Pinpoint the cell where the given text exists, returning its [X, Y] midpoint coordinate. 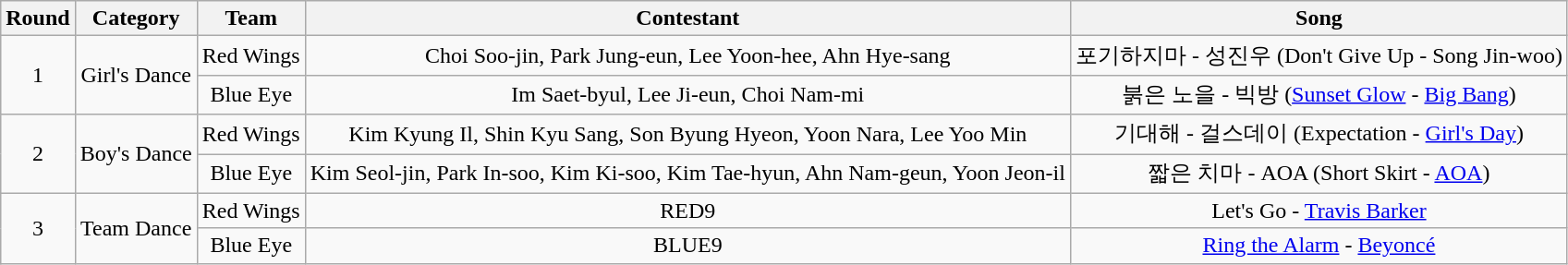
Team [251, 18]
Round [38, 18]
1 [38, 76]
Song [1319, 18]
Contestant [687, 18]
짧은 치마 - AOA (Short Skirt - AOA) [1319, 174]
Choi Soo-jin, Park Jung-eun, Lee Yoon-hee, Ahn Hye-sang [687, 55]
BLUE9 [687, 246]
Boy's Dance [136, 153]
Let's Go - Travis Barker [1319, 211]
Girl's Dance [136, 76]
RED9 [687, 211]
3 [38, 228]
Im Saet-byul, Lee Ji-eun, Choi Nam-mi [687, 94]
Team Dance [136, 228]
Ring the Alarm - Beyoncé [1319, 246]
Category [136, 18]
기대해 - 걸스데이 (Expectation - Girl's Day) [1319, 135]
붉은 노을 - 빅방 (Sunset Glow - Big Bang) [1319, 94]
포기하지마 - 성진우 (Don't Give Up - Song Jin-woo) [1319, 55]
Kim Seol-jin, Park In-soo, Kim Ki-soo, Kim Tae-hyun, Ahn Nam-geun, Yoon Jeon-il [687, 174]
Kim Kyung Il, Shin Kyu Sang, Son Byung Hyeon, Yoon Nara, Lee Yoo Min [687, 135]
2 [38, 153]
